Scan for the cell matching the given text and deliver its [X, Y] coordinate at center. 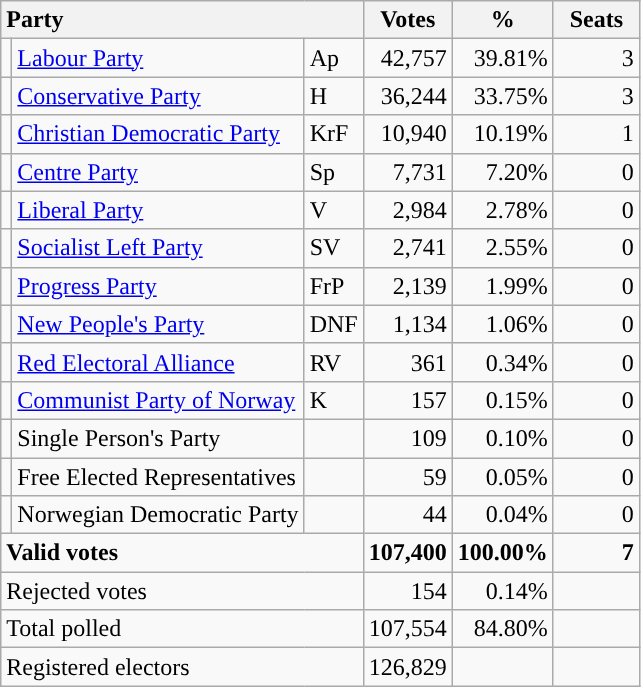
RV [334, 362]
0.04% [502, 515]
FrP [334, 286]
7 [596, 553]
59 [408, 477]
361 [408, 362]
Liberal Party [158, 210]
84.80% [502, 629]
Party [182, 20]
2,139 [408, 286]
Conservative Party [158, 96]
Red Electoral Alliance [158, 362]
Valid votes [182, 553]
2.55% [502, 248]
1 [596, 134]
Labour Party [158, 58]
% [502, 20]
157 [408, 400]
SV [334, 248]
Single Person's Party [158, 438]
DNF [334, 324]
Total polled [182, 629]
7.20% [502, 172]
39.81% [502, 58]
KrF [334, 134]
10,940 [408, 134]
7,731 [408, 172]
Free Elected Representatives [158, 477]
2,984 [408, 210]
New People's Party [158, 324]
Rejected votes [182, 591]
Seats [596, 20]
1,134 [408, 324]
H [334, 96]
2.78% [502, 210]
K [334, 400]
0.14% [502, 591]
1.99% [502, 286]
100.00% [502, 553]
36,244 [408, 96]
2,741 [408, 248]
107,554 [408, 629]
1.06% [502, 324]
0.34% [502, 362]
107,400 [408, 553]
Registered electors [182, 667]
Centre Party [158, 172]
0.15% [502, 400]
Sp [334, 172]
154 [408, 591]
42,757 [408, 58]
44 [408, 515]
10.19% [502, 134]
Progress Party [158, 286]
Ap [334, 58]
V [334, 210]
0.05% [502, 477]
0.10% [502, 438]
Socialist Left Party [158, 248]
Communist Party of Norway [158, 400]
126,829 [408, 667]
Christian Democratic Party [158, 134]
33.75% [502, 96]
Norwegian Democratic Party [158, 515]
Votes [408, 20]
109 [408, 438]
